Return [X, Y] of the center of cell containing provided text 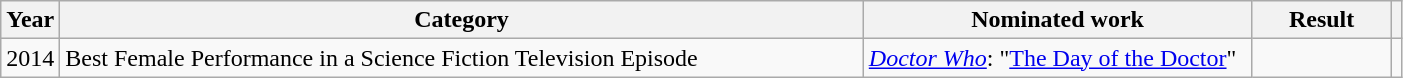
Best Female Performance in a Science Fiction Television Episode [462, 58]
Nominated work [1058, 20]
2014 [30, 58]
Year [30, 20]
Result [1322, 20]
Category [462, 20]
Doctor Who: "The Day of the Doctor" [1058, 58]
